Identify which cell holds the provided text, then report its (x, y) central coordinate. 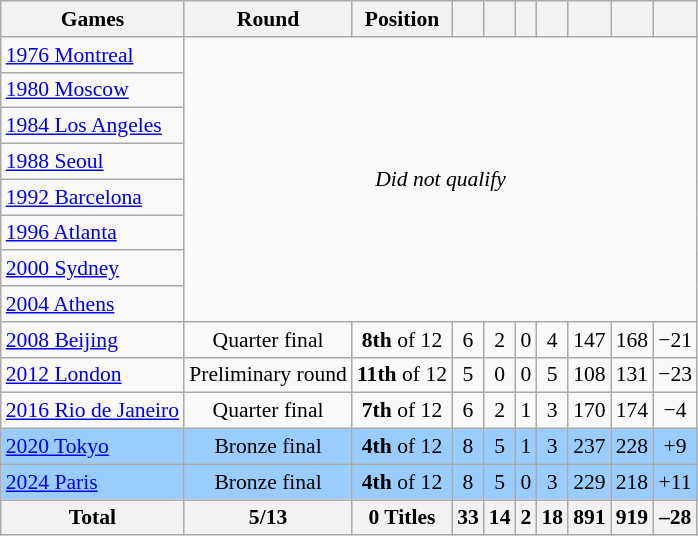
1996 Atlanta (92, 233)
8th of 12 (402, 340)
0 Titles (402, 518)
Total (92, 518)
Games (92, 19)
Did not qualify (440, 180)
108 (590, 375)
Preliminary round (268, 375)
147 (590, 340)
2016 Rio de Janeiro (92, 411)
5/13 (268, 518)
2024 Paris (92, 482)
2000 Sydney (92, 269)
2012 London (92, 375)
891 (590, 518)
4 (552, 340)
1980 Moscow (92, 90)
1976 Montreal (92, 55)
131 (632, 375)
−21 (675, 340)
1984 Los Angeles (92, 126)
Round (268, 19)
33 (468, 518)
1988 Seoul (92, 162)
Position (402, 19)
237 (590, 447)
168 (632, 340)
228 (632, 447)
7th of 12 (402, 411)
170 (590, 411)
18 (552, 518)
+11 (675, 482)
–28 (675, 518)
−23 (675, 375)
−4 (675, 411)
2004 Athens (92, 304)
919 (632, 518)
14 (500, 518)
218 (632, 482)
229 (590, 482)
11th of 12 (402, 375)
174 (632, 411)
+9 (675, 447)
1992 Barcelona (92, 197)
2020 Tokyo (92, 447)
2008 Beijing (92, 340)
